Pinpoint the cell where the given text exists, returning its (X, Y) midpoint coordinate. 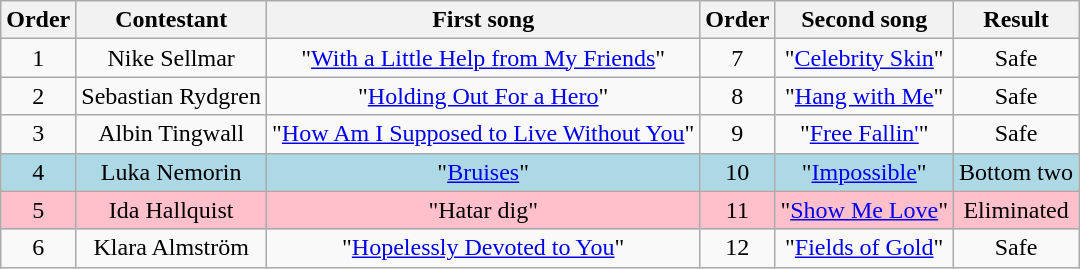
11 (738, 210)
"Bruises" (484, 172)
First song (484, 20)
Albin Tingwall (172, 134)
"Free Fallin'" (864, 134)
12 (738, 248)
"Show Me Love" (864, 210)
6 (38, 248)
Klara Almström (172, 248)
"With a Little Help from My Friends" (484, 58)
Sebastian Rydgren (172, 96)
"Impossible" (864, 172)
Nike Sellmar (172, 58)
10 (738, 172)
"Celebrity Skin" (864, 58)
4 (38, 172)
1 (38, 58)
"Hang with Me" (864, 96)
2 (38, 96)
Luka Nemorin (172, 172)
7 (738, 58)
"Holding Out For a Hero" (484, 96)
Result (1016, 20)
3 (38, 134)
Second song (864, 20)
8 (738, 96)
Contestant (172, 20)
Ida Hallquist (172, 210)
Eliminated (1016, 210)
Bottom two (1016, 172)
9 (738, 134)
"Fields of Gold" (864, 248)
"How Am I Supposed to Live Without You" (484, 134)
"Hatar dig" (484, 210)
5 (38, 210)
"Hopelessly Devoted to You" (484, 248)
